Extract the (X, Y) coordinate from the center of the cell holding the provided text.  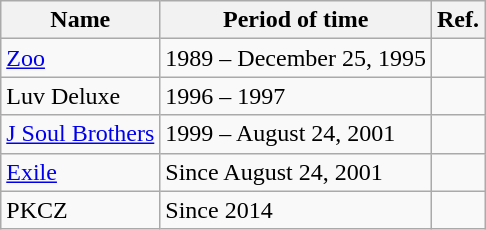
Period of time (296, 20)
Since 2014 (296, 210)
Ref. (458, 20)
1989 – December 25, 1995 (296, 58)
J Soul Brothers (80, 134)
Name (80, 20)
PKCZ (80, 210)
1996 – 1997 (296, 96)
Luv Deluxe (80, 96)
1999 – August 24, 2001 (296, 134)
Zoo (80, 58)
Exile (80, 172)
Since August 24, 2001 (296, 172)
